Scan for the cell matching the given text and deliver its [x, y] coordinate at center. 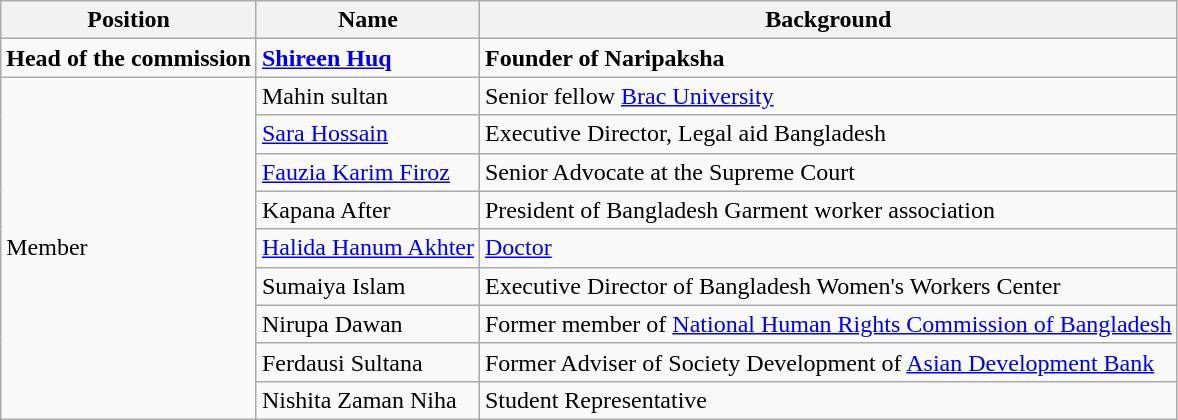
Founder of Naripaksha [828, 58]
Position [129, 20]
Former member of National Human Rights Commission of Bangladesh [828, 324]
Fauzia Karim Firoz [368, 172]
Ferdausi Sultana [368, 362]
Former Adviser of Society Development of Asian Development Bank [828, 362]
Background [828, 20]
Kapana After [368, 210]
Name [368, 20]
Senior Advocate at the Supreme Court [828, 172]
Nishita Zaman Niha [368, 400]
Executive Director of Bangladesh Women's Workers Center [828, 286]
Shireen Huq [368, 58]
Sumaiya Islam [368, 286]
Doctor [828, 248]
Sara Hossain [368, 134]
Halida Hanum Akhter [368, 248]
Member [129, 248]
President of Bangladesh Garment worker association [828, 210]
Senior fellow Brac University [828, 96]
Head of the commission [129, 58]
Student Representative [828, 400]
Nirupa Dawan [368, 324]
Mahin sultan [368, 96]
Executive Director, Legal aid Bangladesh [828, 134]
